Capture the cell that displays the provided text and extract its (X, Y) central coordinate. 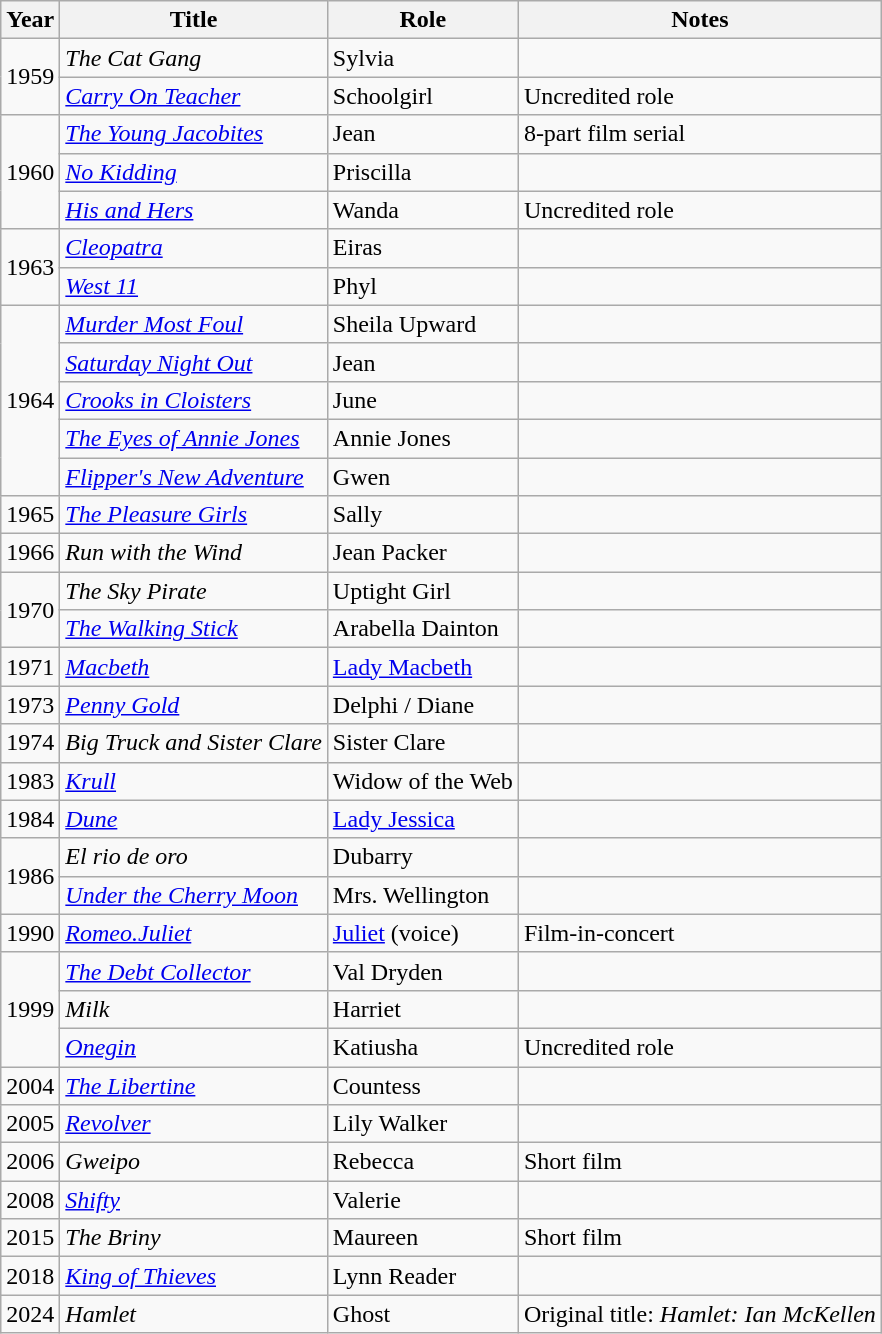
Sylvia (422, 58)
1971 (30, 667)
1964 (30, 400)
West 11 (194, 286)
Eiras (422, 248)
Macbeth (194, 667)
1960 (30, 172)
Dune (194, 819)
Lily Walker (422, 1124)
1986 (30, 876)
Year (30, 20)
Juliet (voice) (422, 933)
Rebecca (422, 1162)
Notes (700, 20)
The Sky Pirate (194, 591)
1984 (30, 819)
Film-in-concert (700, 933)
Onegin (194, 1047)
El rio de oro (194, 857)
1970 (30, 610)
Hamlet (194, 1314)
The Pleasure Girls (194, 515)
Revolver (194, 1124)
His and Hers (194, 210)
Shifty (194, 1200)
The Briny (194, 1238)
Title (194, 20)
Harriet (422, 1009)
Role (422, 20)
Lady Macbeth (422, 667)
Original title: Hamlet: Ian McKellen (700, 1314)
Gweipo (194, 1162)
Schoolgirl (422, 96)
Carry On Teacher (194, 96)
Uptight Girl (422, 591)
The Eyes of Annie Jones (194, 438)
Annie Jones (422, 438)
2006 (30, 1162)
1959 (30, 77)
Penny Gold (194, 705)
Katiusha (422, 1047)
Dubarry (422, 857)
Cleopatra (194, 248)
No Kidding (194, 172)
June (422, 400)
Delphi / Diane (422, 705)
2015 (30, 1238)
Phyl (422, 286)
Maureen (422, 1238)
Flipper's New Adventure (194, 477)
1990 (30, 933)
Saturday Night Out (194, 362)
Jean Packer (422, 553)
1983 (30, 781)
1974 (30, 743)
1973 (30, 705)
2008 (30, 1200)
Priscilla (422, 172)
The Walking Stick (194, 629)
Murder Most Foul (194, 324)
Val Dryden (422, 971)
The Young Jacobites (194, 134)
Crooks in Cloisters (194, 400)
Sister Clare (422, 743)
The Libertine (194, 1085)
2004 (30, 1085)
Sally (422, 515)
8-part film serial (700, 134)
Lynn Reader (422, 1276)
Big Truck and Sister Clare (194, 743)
Sheila Upward (422, 324)
2024 (30, 1314)
Lady Jessica (422, 819)
Krull (194, 781)
Milk (194, 1009)
Valerie (422, 1200)
Wanda (422, 210)
Arabella Dainton (422, 629)
1963 (30, 267)
Under the Cherry Moon (194, 895)
Gwen (422, 477)
1999 (30, 1009)
Ghost (422, 1314)
Run with the Wind (194, 553)
Mrs. Wellington (422, 895)
Widow of the Web (422, 781)
Romeo.Juliet (194, 933)
1965 (30, 515)
1966 (30, 553)
The Cat Gang (194, 58)
The Debt Collector (194, 971)
King of Thieves (194, 1276)
Countess (422, 1085)
2018 (30, 1276)
2005 (30, 1124)
